Search for the cell housing the specified text and yield its (x, y) center coordinate. 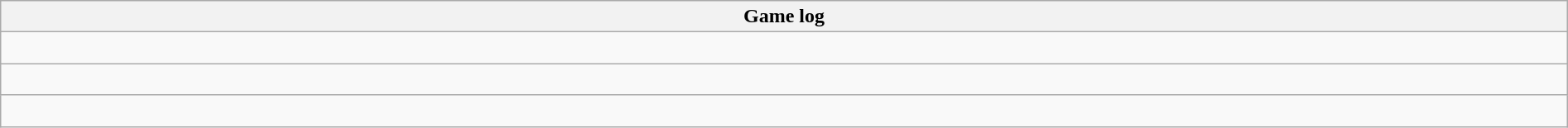
Game log (784, 17)
